Return (X, Y) of the center of cell containing provided text 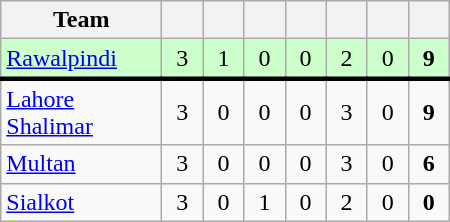
Sialkot (82, 202)
Lahore Shalimar (82, 112)
Rawalpindi (82, 59)
6 (428, 164)
Multan (82, 164)
Team (82, 20)
